Return the [x, y] coordinate for the center point of the cell that contains the specified text.  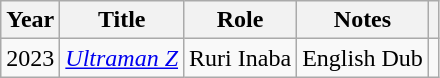
Ultraman Z [122, 58]
Role [240, 20]
2023 [30, 58]
Notes [363, 20]
Ruri Inaba [240, 58]
Year [30, 20]
English Dub [363, 58]
Title [122, 20]
